Pinpoint the cell where the given text exists, returning its [x, y] midpoint coordinate. 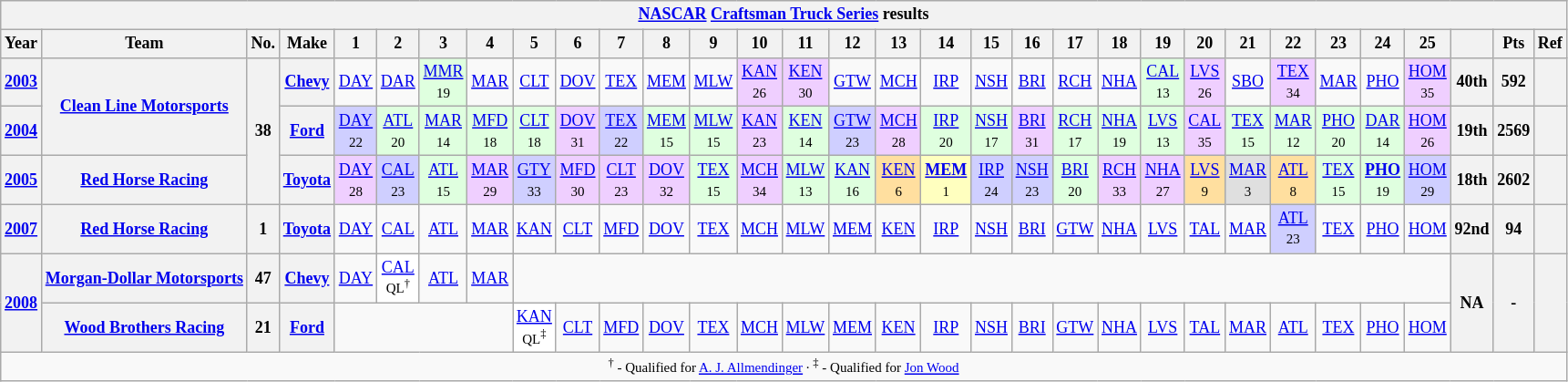
MEM15 [667, 131]
HOM26 [1427, 131]
2602 [1514, 180]
12 [853, 44]
LVS9 [1204, 180]
2007 [22, 229]
CALQL† [397, 278]
22 [1293, 44]
ATL20 [397, 131]
10 [760, 44]
IRP20 [946, 131]
2569 [1514, 131]
18th [1472, 180]
3 [443, 44]
8 [667, 44]
NSH17 [991, 131]
MCH34 [760, 180]
LVS26 [1204, 82]
DAY22 [355, 131]
KAN26 [760, 82]
6 [578, 44]
18 [1120, 44]
KEN30 [805, 82]
LVS13 [1163, 131]
17 [1075, 44]
38 [262, 131]
4 [490, 44]
MLW15 [712, 131]
KEN14 [805, 131]
25 [1427, 44]
NA [1472, 303]
DAR14 [1383, 131]
KAN16 [853, 180]
19th [1472, 131]
ATL23 [1293, 229]
2004 [22, 131]
Pts [1514, 44]
CAL35 [1204, 131]
KEN6 [898, 180]
20 [1204, 44]
2008 [22, 303]
CLT18 [535, 131]
592 [1514, 82]
Morgan-Dollar Motorsports [144, 278]
BRI20 [1075, 180]
5 [535, 44]
23 [1338, 44]
MFD18 [490, 131]
RCH33 [1120, 180]
DAY28 [355, 180]
Wood Brothers Racing [144, 327]
KAN23 [760, 131]
MAR3 [1248, 180]
CLT23 [621, 180]
IRP24 [991, 180]
14 [946, 44]
DOV32 [667, 180]
24 [1383, 44]
94 [1514, 229]
† - Qualified for A. J. Allmendinger · ‡ - Qualified for Jon Wood [784, 367]
DOV31 [578, 131]
MLW13 [805, 180]
ATL15 [443, 180]
ATL8 [1293, 180]
16 [1031, 44]
GTW23 [853, 131]
19 [1163, 44]
Year [22, 44]
Ref [1551, 44]
NASCAR Craftsman Truck Series results [784, 15]
RCH [1075, 82]
MFD30 [578, 180]
15 [991, 44]
BRI31 [1031, 131]
92nd [1472, 229]
CAL13 [1163, 82]
GTY33 [535, 180]
- [1514, 303]
2 [397, 44]
RCH17 [1075, 131]
11 [805, 44]
CAL23 [397, 180]
HOM29 [1427, 180]
CAL [397, 229]
HOM35 [1427, 82]
Clean Line Motorsports [144, 106]
MMR19 [443, 82]
MAR29 [490, 180]
MEM1 [946, 180]
2003 [22, 82]
PHO20 [1338, 131]
KAN [535, 229]
Team [144, 44]
MCH28 [898, 131]
Make [306, 44]
13 [898, 44]
NHA19 [1120, 131]
NSH23 [1031, 180]
40th [1472, 82]
9 [712, 44]
7 [621, 44]
NHA27 [1163, 180]
2005 [22, 180]
PHO19 [1383, 180]
47 [262, 278]
MAR12 [1293, 131]
MAR14 [443, 131]
KANQL‡ [535, 327]
No. [262, 44]
DAR [397, 82]
TEX34 [1293, 82]
SBO [1248, 82]
TEX22 [621, 131]
